Identify which cell holds the provided text, then report its (x, y) central coordinate. 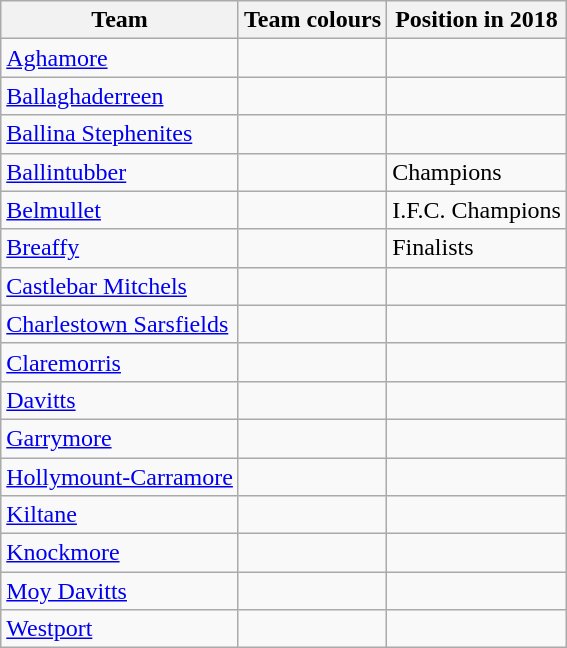
Champions (477, 172)
I.F.C. Champions (477, 210)
Hollymount-Carramore (120, 477)
Garrymore (120, 438)
Aghamore (120, 58)
Position in 2018 (477, 20)
Castlebar Mitchels (120, 286)
Moy Davitts (120, 591)
Ballina Stephenites (120, 134)
Davitts (120, 400)
Westport (120, 629)
Ballaghaderreen (120, 96)
Knockmore (120, 553)
Team colours (312, 20)
Team (120, 20)
Kiltane (120, 515)
Breaffy (120, 248)
Finalists (477, 248)
Ballintubber (120, 172)
Claremorris (120, 362)
Belmullet (120, 210)
Charlestown Sarsfields (120, 324)
